Locate the cell with the specified text and output its (X, Y) center coordinate. 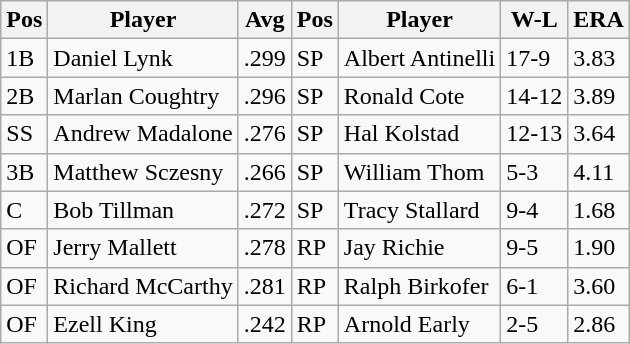
.266 (264, 172)
3.89 (599, 96)
2B (24, 96)
9-5 (534, 248)
.296 (264, 96)
6-1 (534, 286)
C (24, 210)
Matthew Sczesny (143, 172)
1.90 (599, 248)
Richard McCarthy (143, 286)
3.64 (599, 134)
W-L (534, 20)
14-12 (534, 96)
12-13 (534, 134)
Tracy Stallard (419, 210)
Daniel Lynk (143, 58)
Marlan Coughtry (143, 96)
2-5 (534, 324)
Albert Antinelli (419, 58)
Avg (264, 20)
Andrew Madalone (143, 134)
5-3 (534, 172)
.281 (264, 286)
SS (24, 134)
Hal Kolstad (419, 134)
.242 (264, 324)
3B (24, 172)
3.60 (599, 286)
3.83 (599, 58)
Arnold Early (419, 324)
Ronald Cote (419, 96)
Jerry Mallett (143, 248)
4.11 (599, 172)
ERA (599, 20)
9-4 (534, 210)
.299 (264, 58)
Ralph Birkofer (419, 286)
Jay Richie (419, 248)
.276 (264, 134)
.272 (264, 210)
1B (24, 58)
Bob Tillman (143, 210)
1.68 (599, 210)
.278 (264, 248)
2.86 (599, 324)
William Thom (419, 172)
17-9 (534, 58)
Ezell King (143, 324)
